For the text-containing cell, return its midpoint in (x, y) coordinate format. 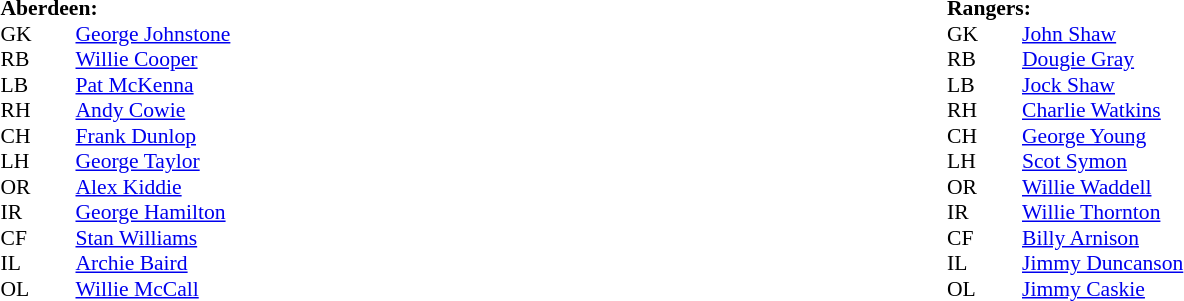
John Shaw (1102, 34)
George Hamilton (154, 213)
Willie Waddell (1102, 187)
Scot Symon (1102, 161)
Alex Kiddie (154, 187)
George Johnstone (154, 34)
Billy Arnison (1102, 238)
Jock Shaw (1102, 85)
Pat McKenna (154, 85)
Charlie Watkins (1102, 111)
Willie Thornton (1102, 213)
Dougie Gray (1102, 59)
George Taylor (154, 161)
Archie Baird (154, 263)
Frank Dunlop (154, 136)
Jimmy Duncanson (1102, 263)
Andy Cowie (154, 111)
Stan Williams (154, 238)
Willie Cooper (154, 59)
George Young (1102, 136)
